For the text-containing cell, return its midpoint in [X, Y] coordinate format. 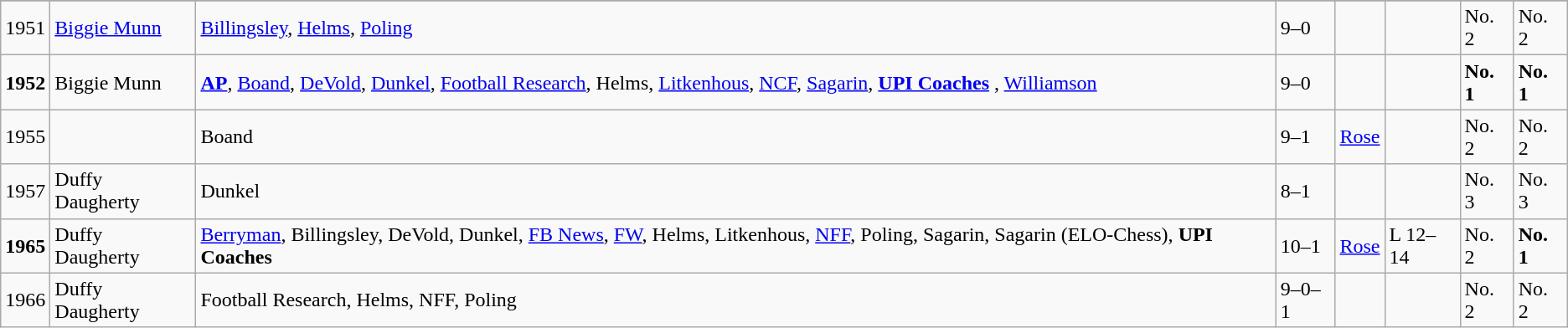
10–1 [1305, 246]
1965 [25, 246]
Football Research, Helms, NFF, Poling [735, 300]
Boand [735, 137]
9–0–1 [1305, 300]
Dunkel [735, 191]
1955 [25, 137]
Billingsley, Helms, Poling [735, 28]
Berryman, Billingsley, DeVold, Dunkel, FB News, FW, Helms, Litkenhous, NFF, Poling, Sagarin, Sagarin (ELO-Chess), UPI Coaches [735, 246]
AP, Boand, DeVold, Dunkel, Football Research, Helms, Litkenhous, NCF, Sagarin, UPI Coaches , Williamson [735, 82]
1957 [25, 191]
9–1 [1305, 137]
1951 [25, 28]
1952 [25, 82]
L 12–14 [1422, 246]
1966 [25, 300]
8–1 [1305, 191]
